Extract the [x, y] coordinate from the center of the cell holding the provided text.  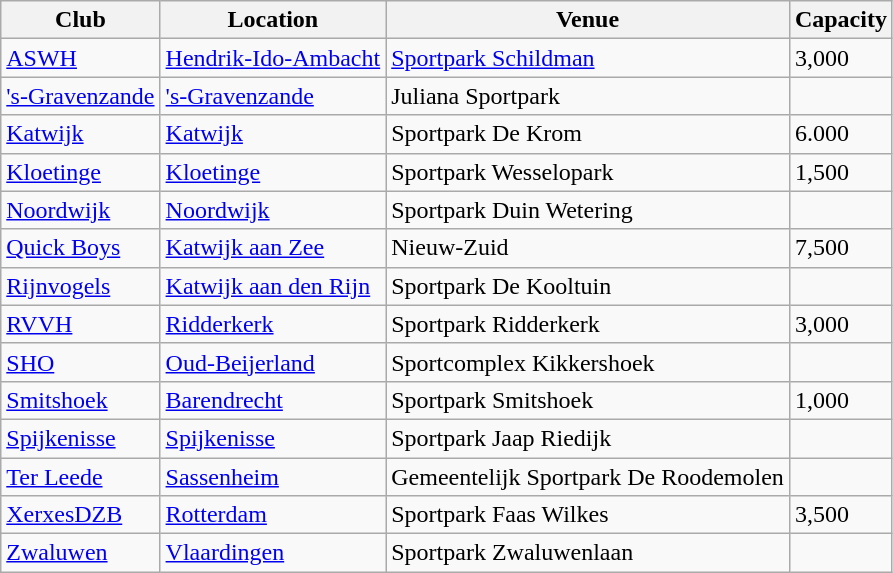
Sportpark Wesselopark [588, 172]
Sportpark De Krom [588, 134]
Gemeentelijk Sportpark De Roodemolen [588, 477]
Location [273, 20]
Katwijk aan den Rijn [273, 286]
ASWH [80, 58]
Juliana Sportpark [588, 96]
1,500 [840, 172]
Sportpark Ridderkerk [588, 324]
Rijnvogels [80, 286]
Venue [588, 20]
XerxesDZB [80, 515]
RVVH [80, 324]
Sportpark Zwaluwenlaan [588, 553]
Sportpark Jaap Riedijk [588, 438]
Ridderkerk [273, 324]
Sportpark Duin Wetering [588, 210]
3,500 [840, 515]
Rotterdam [273, 515]
Quick Boys [80, 248]
Smitshoek [80, 400]
1,000 [840, 400]
7,500 [840, 248]
Nieuw-Zuid [588, 248]
Sportpark De Kooltuin [588, 286]
Ter Leede [80, 477]
Oud-Beijerland [273, 362]
Sportpark Faas Wilkes [588, 515]
Barendrecht [273, 400]
Sportcomplex Kikkershoek [588, 362]
SHO [80, 362]
Katwijk aan Zee [273, 248]
Sportpark Smitshoek [588, 400]
Capacity [840, 20]
Vlaardingen [273, 553]
Sportpark Schildman [588, 58]
Sassenheim [273, 477]
6.000 [840, 134]
Club [80, 20]
Zwaluwen [80, 553]
Hendrik-Ido-Ambacht [273, 58]
